Capture the cell that displays the provided text and extract its [X, Y] central coordinate. 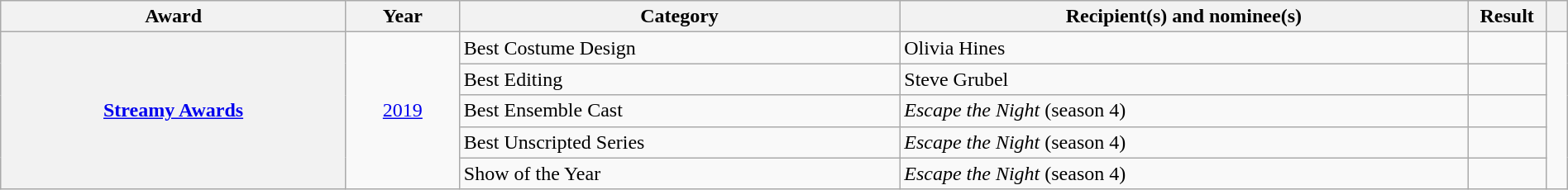
Streamy Awards [174, 111]
Best Unscripted Series [679, 142]
Best Ensemble Cast [679, 111]
Recipient(s) and nominee(s) [1184, 17]
Olivia Hines [1184, 48]
Category [679, 17]
Best Editing [679, 79]
Best Costume Design [679, 48]
Show of the Year [679, 173]
Steve Grubel [1184, 79]
Result [1507, 17]
Award [174, 17]
2019 [402, 111]
Year [402, 17]
